Identify which cell holds the provided text, then report its [x, y] central coordinate. 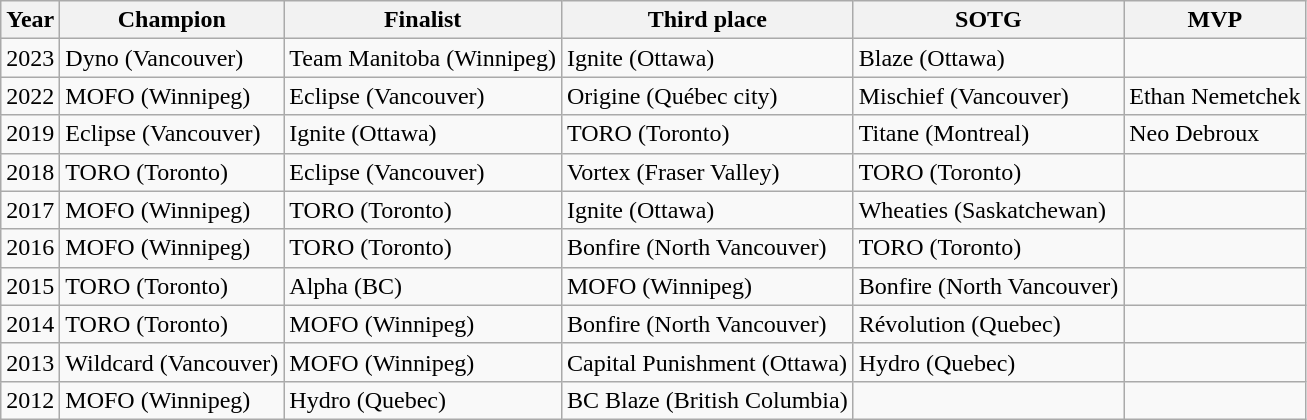
Capital Punishment (Ottawa) [707, 362]
Wheaties (Saskatchewan) [988, 210]
Révolution (Quebec) [988, 324]
2023 [30, 58]
Champion [172, 20]
2016 [30, 248]
Team Manitoba (Winnipeg) [423, 58]
Dyno (Vancouver) [172, 58]
Neo Debroux [1215, 134]
2022 [30, 96]
Wildcard (Vancouver) [172, 362]
2019 [30, 134]
Origine (Québec city) [707, 96]
2015 [30, 286]
Third place [707, 20]
BC Blaze (British Columbia) [707, 400]
Finalist [423, 20]
2012 [30, 400]
2013 [30, 362]
2017 [30, 210]
2018 [30, 172]
Alpha (BC) [423, 286]
MVP [1215, 20]
SOTG [988, 20]
Vortex (Fraser Valley) [707, 172]
Ethan Nemetchek [1215, 96]
Mischief (Vancouver) [988, 96]
2014 [30, 324]
Titane (Montreal) [988, 134]
Blaze (Ottawa) [988, 58]
Year [30, 20]
